Capture the cell that displays the provided text and extract its [x, y] central coordinate. 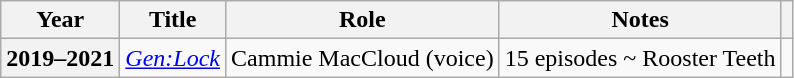
2019–2021 [60, 58]
Year [60, 20]
Title [173, 20]
15 episodes ~ Rooster Teeth [640, 58]
Cammie MacCloud (voice) [363, 58]
Role [363, 20]
Gen:Lock [173, 58]
Notes [640, 20]
